For the text-containing cell, return its midpoint in (x, y) coordinate format. 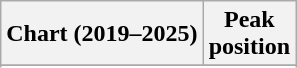
Chart (2019–2025) (102, 34)
Peakposition (249, 34)
